Identify which cell holds the provided text, then report its (x, y) central coordinate. 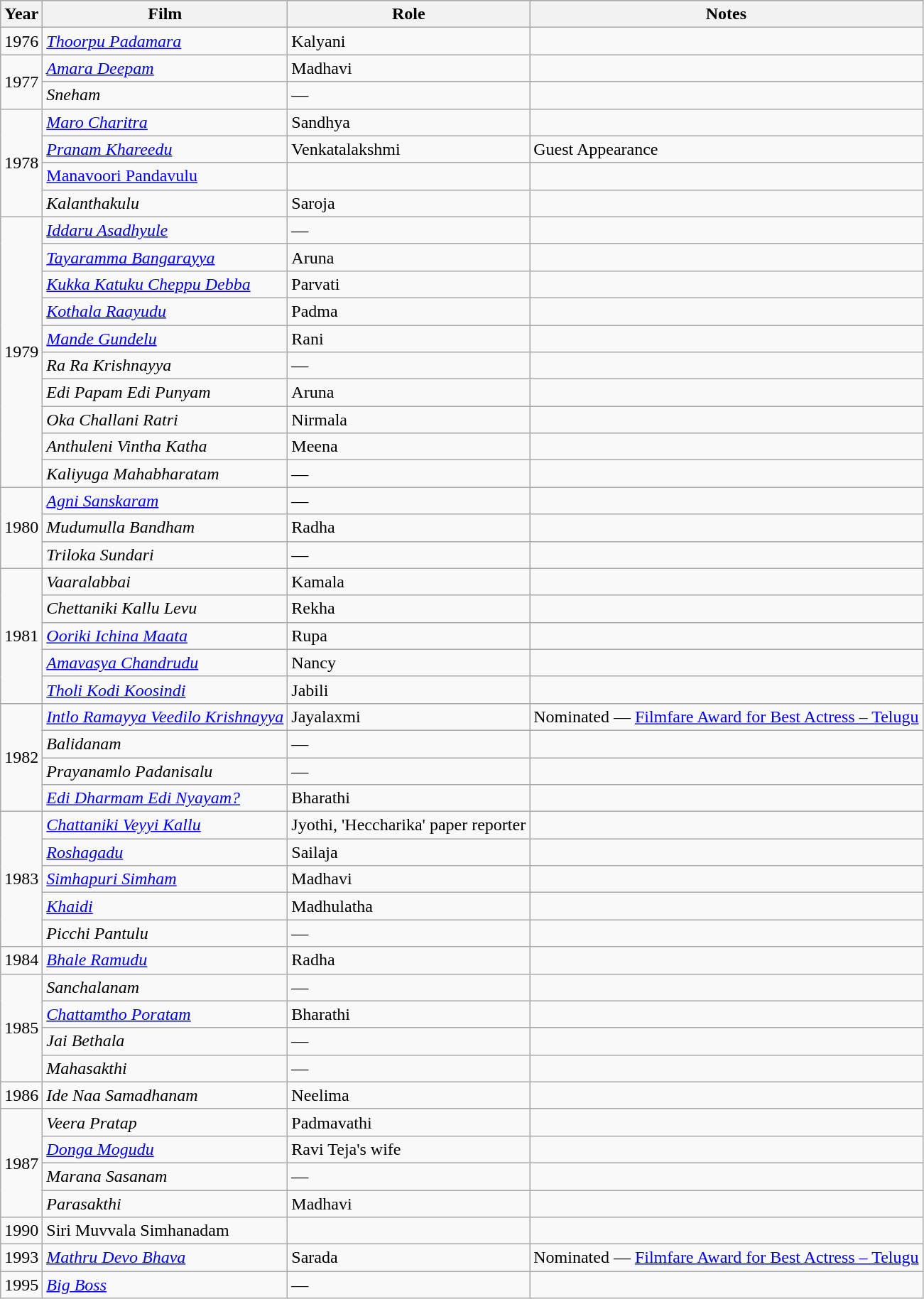
Ra Ra Krishnayya (165, 366)
Year (21, 14)
Agni Sanskaram (165, 501)
Thoorpu Padamara (165, 41)
Prayanamlo Padanisalu (165, 771)
Jabili (409, 690)
Role (409, 14)
Mathru Devo Bhava (165, 1258)
1982 (21, 757)
Padma (409, 311)
Film (165, 14)
Nancy (409, 663)
Kamala (409, 582)
1981 (21, 636)
Siri Muvvala Simhanadam (165, 1231)
Donga Mogudu (165, 1149)
Sailaja (409, 852)
1978 (21, 163)
Pranam Khareedu (165, 149)
Edi Papam Edi Punyam (165, 393)
Notes (726, 14)
Kaliyuga Mahabharatam (165, 474)
Parvati (409, 284)
Marana Sasanam (165, 1176)
Kalanthakulu (165, 203)
Guest Appearance (726, 149)
Chattaniki Veyyi Kallu (165, 825)
Roshagadu (165, 852)
1993 (21, 1258)
Tholi Kodi Koosindi (165, 690)
Maro Charitra (165, 122)
Vaaralabbai (165, 582)
Picchi Pantulu (165, 933)
Ide Naa Samadhanam (165, 1095)
Sandhya (409, 122)
1983 (21, 879)
Amavasya Chandrudu (165, 663)
1976 (21, 41)
Kothala Raayudu (165, 311)
Saroja (409, 203)
Tayaramma Bangarayya (165, 257)
Bhale Ramudu (165, 960)
Chettaniki Kallu Levu (165, 609)
Kalyani (409, 41)
Venkatalakshmi (409, 149)
Manavoori Pandavulu (165, 176)
Meena (409, 447)
Parasakthi (165, 1204)
Khaidi (165, 906)
Neelima (409, 1095)
Big Boss (165, 1285)
Jayalaxmi (409, 717)
Sneham (165, 95)
Sanchalanam (165, 987)
1986 (21, 1095)
Mudumulla Bandham (165, 528)
Chattamtho Poratam (165, 1014)
Rupa (409, 636)
Nirmala (409, 420)
1990 (21, 1231)
Oka Challani Ratri (165, 420)
Rekha (409, 609)
Amara Deepam (165, 68)
Ravi Teja's wife (409, 1149)
1985 (21, 1028)
Sarada (409, 1258)
Iddaru Asadhyule (165, 230)
1979 (21, 352)
1984 (21, 960)
Veera Pratap (165, 1122)
Rani (409, 339)
Edi Dharmam Edi Nyayam? (165, 798)
1977 (21, 82)
Jyothi, 'Heccharika' paper reporter (409, 825)
Mande Gundelu (165, 339)
Ooriki Ichina Maata (165, 636)
Simhapuri Simham (165, 879)
Madhulatha (409, 906)
Padmavathi (409, 1122)
1995 (21, 1285)
1980 (21, 528)
Triloka Sundari (165, 555)
Kukka Katuku Cheppu Debba (165, 284)
Anthuleni Vintha Katha (165, 447)
1987 (21, 1163)
Balidanam (165, 744)
Intlo Ramayya Veedilo Krishnayya (165, 717)
Jai Bethala (165, 1041)
Mahasakthi (165, 1068)
